Search for the cell housing the specified text and yield its (X, Y) center coordinate. 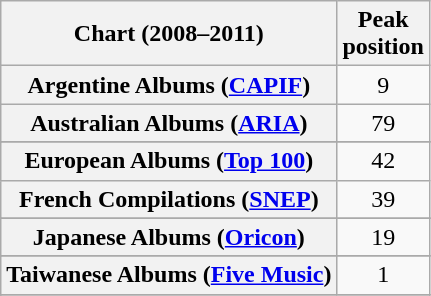
Taiwanese Albums (Five Music) (169, 275)
European Albums (Top 100) (169, 161)
39 (383, 199)
French Compilations (SNEP) (169, 199)
42 (383, 161)
19 (383, 237)
Argentine Albums (CAPIF) (169, 85)
1 (383, 275)
Japanese Albums (Oricon) (169, 237)
9 (383, 85)
Peakposition (383, 34)
Australian Albums (ARIA) (169, 123)
Chart (2008–2011) (169, 34)
79 (383, 123)
